Scan for the cell matching the given text and deliver its (X, Y) coordinate at center. 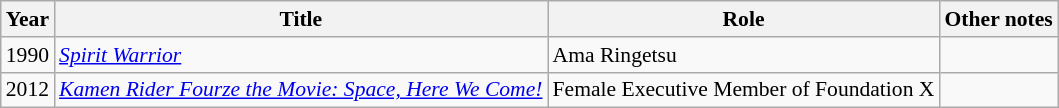
1990 (28, 55)
Other notes (999, 19)
Ama Ringetsu (744, 55)
Kamen Rider Fourze the Movie: Space, Here We Come! (300, 90)
Spirit Warrior (300, 55)
Female Executive Member of Foundation X (744, 90)
Year (28, 19)
Role (744, 19)
2012 (28, 90)
Title (300, 19)
